Determine the [x, y] coordinate at the center of the cell enclosing the given text.  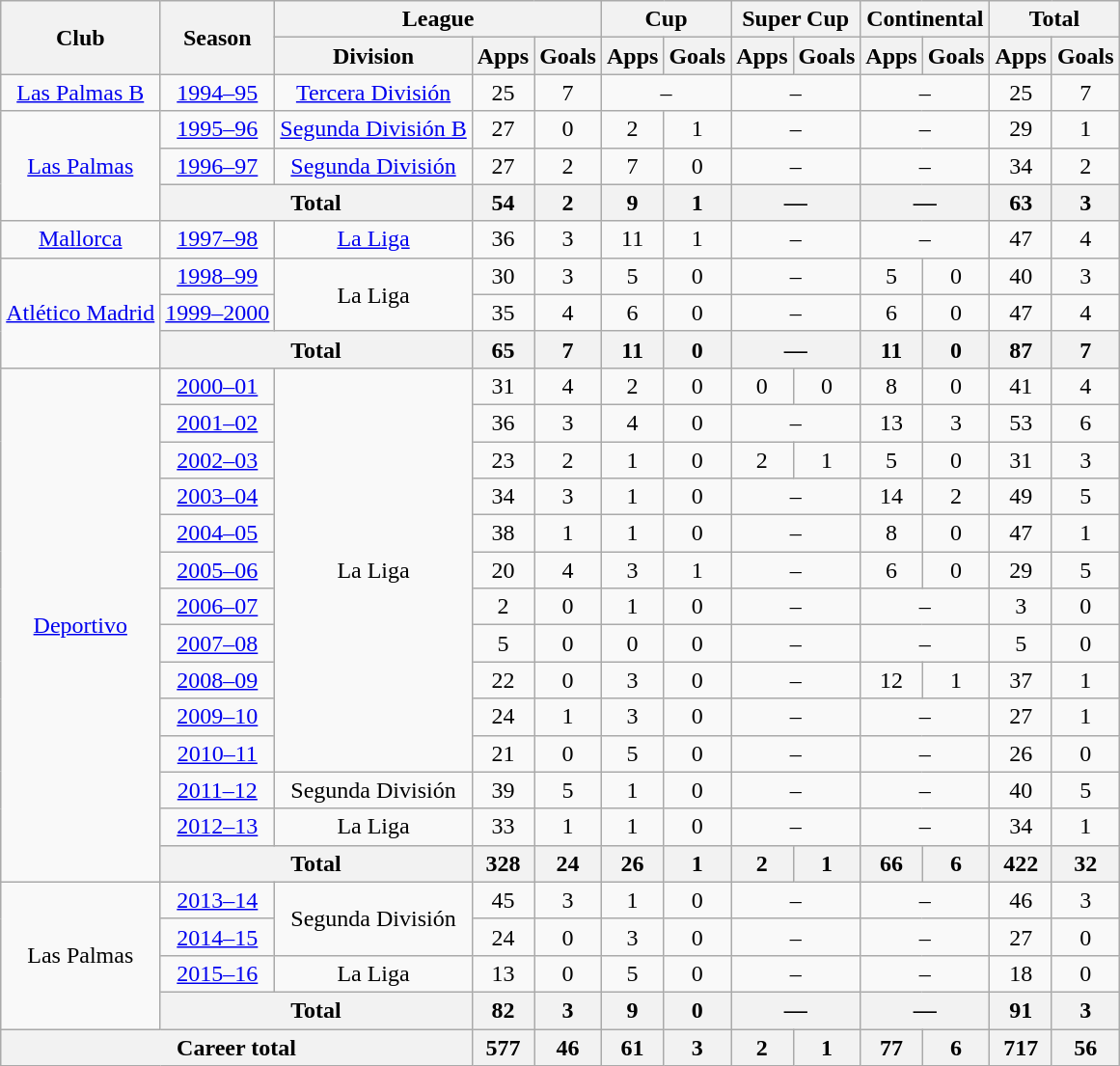
2003–04 [218, 497]
91 [1021, 1010]
Career total [236, 1047]
2007–08 [218, 643]
422 [1021, 863]
63 [1021, 203]
38 [503, 533]
41 [1021, 386]
2009–10 [218, 717]
45 [503, 900]
22 [503, 680]
Super Cup [796, 19]
32 [1085, 863]
49 [1021, 497]
Cup [666, 19]
717 [1021, 1047]
Season [218, 38]
2001–02 [218, 423]
2002–03 [218, 460]
87 [1021, 349]
2012–13 [218, 827]
Division [373, 56]
Continental [925, 19]
77 [891, 1047]
53 [1021, 423]
Mallorca [81, 239]
54 [503, 203]
2000–01 [218, 386]
20 [503, 570]
1999–2000 [218, 313]
Las Palmas B [81, 93]
2010–11 [218, 753]
2004–05 [218, 533]
Segunda División B [373, 129]
Tercera División [373, 93]
82 [503, 1010]
Deportivo [81, 625]
66 [891, 863]
Club [81, 38]
18 [1021, 973]
21 [503, 753]
1996–97 [218, 166]
1998–99 [218, 276]
328 [503, 863]
2013–14 [218, 900]
61 [632, 1047]
577 [503, 1047]
39 [503, 790]
1995–96 [218, 129]
14 [891, 497]
37 [1021, 680]
2011–12 [218, 790]
65 [503, 349]
56 [1085, 1047]
12 [891, 680]
League [438, 19]
1994–95 [218, 93]
2014–15 [218, 937]
2006–07 [218, 607]
33 [503, 827]
2005–06 [218, 570]
35 [503, 313]
23 [503, 460]
2015–16 [218, 973]
30 [503, 276]
Atlético Madrid [81, 313]
2008–09 [218, 680]
1997–98 [218, 239]
